Find where the given text appears and provide that cell's center as [x, y] coordinate. 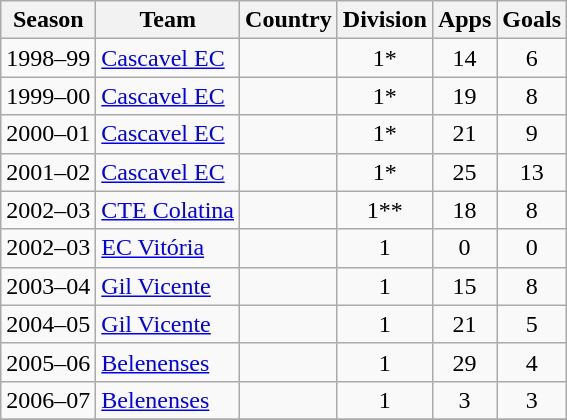
2003–04 [48, 286]
2004–05 [48, 324]
CTE Colatina [168, 210]
2001–02 [48, 172]
5 [532, 324]
2000–01 [48, 134]
Team [168, 20]
18 [464, 210]
2006–07 [48, 400]
25 [464, 172]
Goals [532, 20]
29 [464, 362]
4 [532, 362]
1** [384, 210]
1999–00 [48, 96]
Country [289, 20]
15 [464, 286]
Division [384, 20]
9 [532, 134]
6 [532, 58]
Season [48, 20]
2005–06 [48, 362]
EC Vitória [168, 248]
19 [464, 96]
Apps [464, 20]
13 [532, 172]
1998–99 [48, 58]
14 [464, 58]
